Return (X, Y) of the center of cell containing provided text 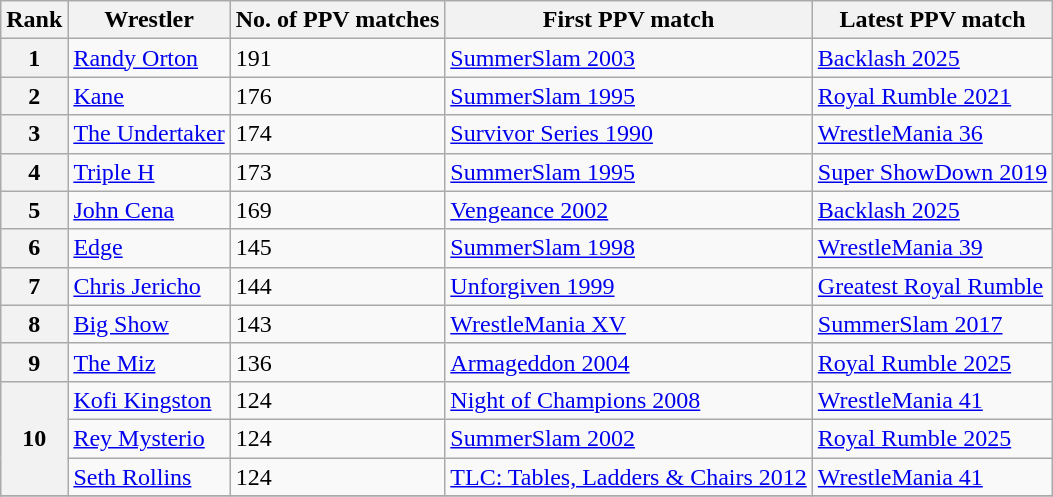
Vengeance 2002 (629, 210)
173 (338, 172)
9 (34, 362)
136 (338, 362)
Randy Orton (149, 58)
4 (34, 172)
5 (34, 210)
No. of PPV matches (338, 20)
Unforgiven 1999 (629, 286)
WrestleMania 39 (932, 248)
1 (34, 58)
Triple H (149, 172)
Kofi Kingston (149, 400)
Super ShowDown 2019 (932, 172)
Survivor Series 1990 (629, 134)
3 (34, 134)
169 (338, 210)
Armageddon 2004 (629, 362)
SummerSlam 2002 (629, 438)
John Cena (149, 210)
2 (34, 96)
8 (34, 324)
First PPV match (629, 20)
SummerSlam 2017 (932, 324)
The Undertaker (149, 134)
Latest PPV match (932, 20)
Royal Rumble 2021 (932, 96)
174 (338, 134)
Chris Jericho (149, 286)
143 (338, 324)
Greatest Royal Rumble (932, 286)
Rank (34, 20)
Seth Rollins (149, 477)
Big Show (149, 324)
176 (338, 96)
Wrestler (149, 20)
10 (34, 438)
TLC: Tables, Ladders & Chairs 2012 (629, 477)
SummerSlam 1998 (629, 248)
SummerSlam 2003 (629, 58)
Rey Mysterio (149, 438)
Edge (149, 248)
6 (34, 248)
144 (338, 286)
145 (338, 248)
Kane (149, 96)
191 (338, 58)
WrestleMania XV (629, 324)
WrestleMania 36 (932, 134)
Night of Champions 2008 (629, 400)
7 (34, 286)
The Miz (149, 362)
